Extract the (X, Y) coordinate from the center of the cell holding the provided text.  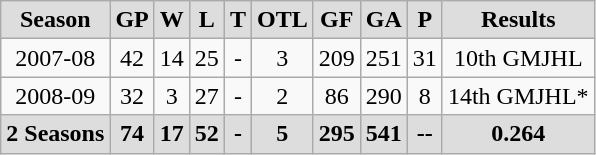
52 (206, 134)
10th GMJHL (518, 58)
T (238, 20)
42 (132, 58)
-- (424, 134)
L (206, 20)
P (424, 20)
27 (206, 96)
2 Seasons (56, 134)
GA (384, 20)
W (172, 20)
5 (282, 134)
32 (132, 96)
251 (384, 58)
2007-08 (56, 58)
0.264 (518, 134)
86 (336, 96)
GP (132, 20)
17 (172, 134)
31 (424, 58)
14 (172, 58)
Results (518, 20)
541 (384, 134)
OTL (282, 20)
8 (424, 96)
209 (336, 58)
25 (206, 58)
2008-09 (56, 96)
Season (56, 20)
GF (336, 20)
295 (336, 134)
14th GMJHL* (518, 96)
290 (384, 96)
2 (282, 96)
74 (132, 134)
